Return the [X, Y] coordinate for the center point of the cell that contains the specified text.  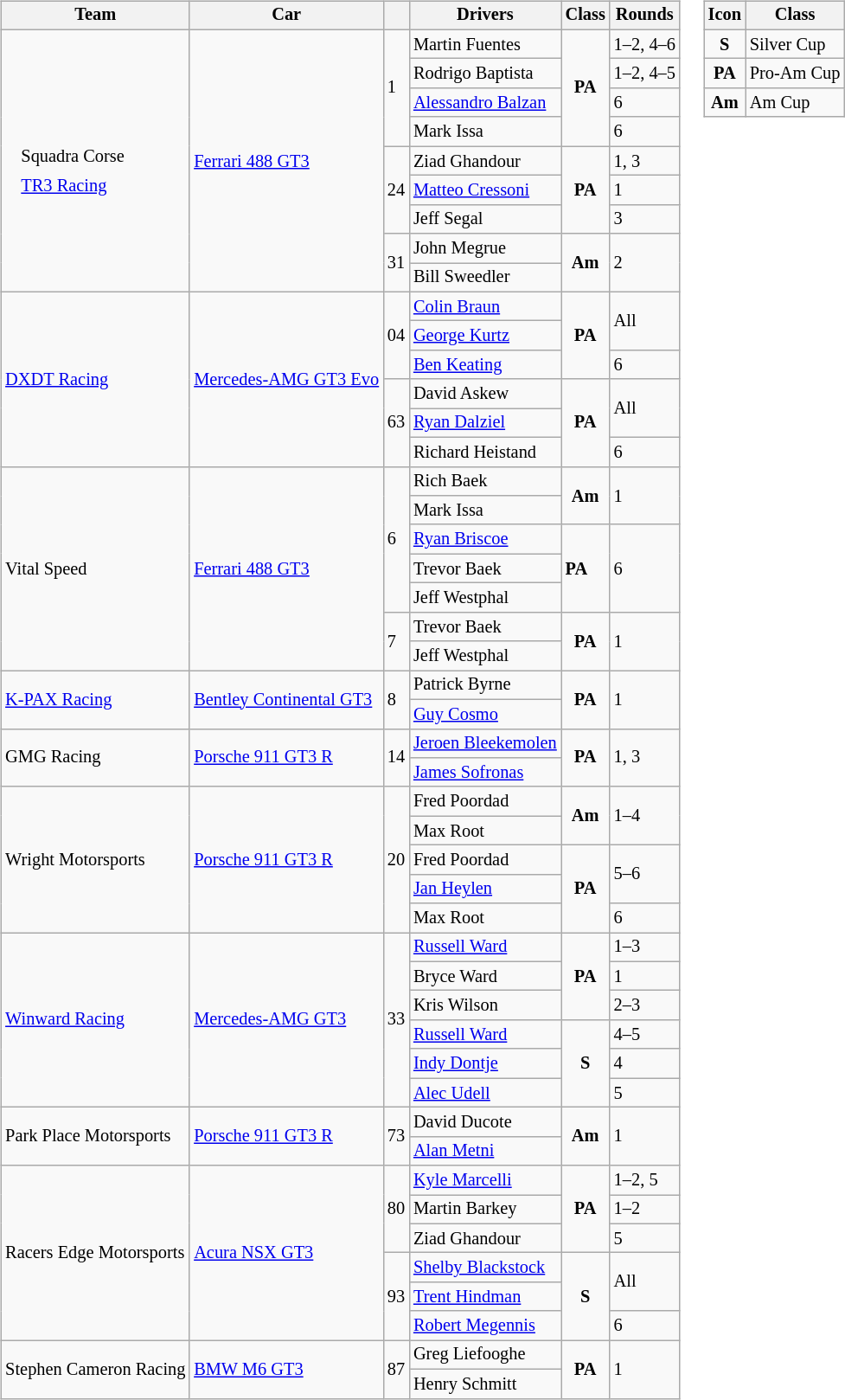
Jan Heylen [485, 889]
DXDT Racing [95, 379]
Park Place Motorsports [95, 1137]
Squadra Corse TR3 Racing [95, 161]
14 [396, 758]
Team [95, 16]
Ryan Briscoe [485, 539]
1–2, 4–5 [645, 74]
Matteo Cressoni [485, 190]
20 [396, 859]
24 [396, 190]
David Ducote [485, 1122]
George Kurtz [485, 336]
1–3 [645, 947]
2 [645, 263]
5–6 [645, 874]
4–5 [645, 1035]
8 [396, 699]
Vital Speed [95, 568]
TR3 Racing [73, 186]
GMG Racing [95, 758]
2–3 [645, 1005]
1–2, 4–6 [645, 44]
Winward Racing [95, 1020]
Robert Megennis [485, 1326]
Martin Fuentes [485, 44]
Am Cup [795, 103]
Drivers [485, 16]
1–4 [645, 815]
Pro-Am Cup [795, 74]
Patrick Byrne [485, 685]
4 [645, 1063]
Jeroen Bleekemolen [485, 743]
Mercedes-AMG GT3 [286, 1020]
Stephen Cameron Racing [95, 1369]
Richard Heistand [485, 452]
Kris Wilson [485, 1005]
33 [396, 1020]
Indy Dontje [485, 1063]
Rounds [645, 16]
Racers Edge Motorsports [95, 1253]
Mercedes-AMG GT3 Evo [286, 379]
Wright Motorsports [95, 859]
1–2 [645, 1210]
93 [396, 1296]
3 [645, 219]
Martin Barkey [485, 1210]
David Askew [485, 394]
Ben Keating [485, 365]
Shelby Blackstock [485, 1268]
Alessandro Balzan [485, 103]
Kyle Marcelli [485, 1180]
Alec Udell [485, 1093]
Alan Metni [485, 1151]
Bentley Continental GT3 [286, 699]
87 [396, 1369]
John Megrue [485, 248]
04 [396, 336]
Squadra Corse [73, 156]
Greg Liefooghe [485, 1355]
31 [396, 263]
Henry Schmitt [485, 1384]
7 [396, 640]
80 [396, 1210]
Rodrigo Baptista [485, 74]
K-PAX Racing [95, 699]
Ryan Dalziel [485, 423]
James Sofronas [485, 773]
Colin Braun [485, 306]
Car [286, 16]
73 [396, 1137]
Guy Cosmo [485, 714]
1–2, 5 [645, 1180]
Bill Sweedler [485, 278]
63 [396, 422]
Bryce Ward [485, 976]
Acura NSX GT3 [286, 1253]
Rich Baek [485, 481]
Silver Cup [795, 44]
Trent Hindman [485, 1297]
Icon [725, 16]
Jeff Segal [485, 219]
BMW M6 GT3 [286, 1369]
